Provide the [x, y] coordinate of the cell's center where the given text is located.  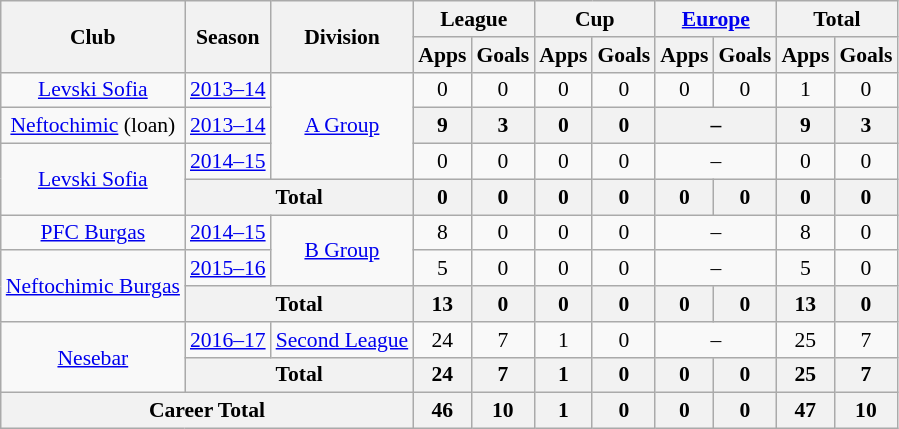
47 [805, 411]
2016–17 [228, 340]
League [474, 19]
Neftochimic Burgas [93, 286]
Neftochimic (loan) [93, 126]
Nesebar [93, 358]
Career Total [207, 411]
Second League [342, 340]
Season [228, 36]
Club [93, 36]
2015–16 [228, 269]
46 [442, 411]
Cup [594, 19]
Europe [716, 19]
B Group [342, 250]
A Group [342, 126]
PFC Burgas [93, 233]
Division [342, 36]
